Scan for the cell matching the given text and deliver its (x, y) coordinate at center. 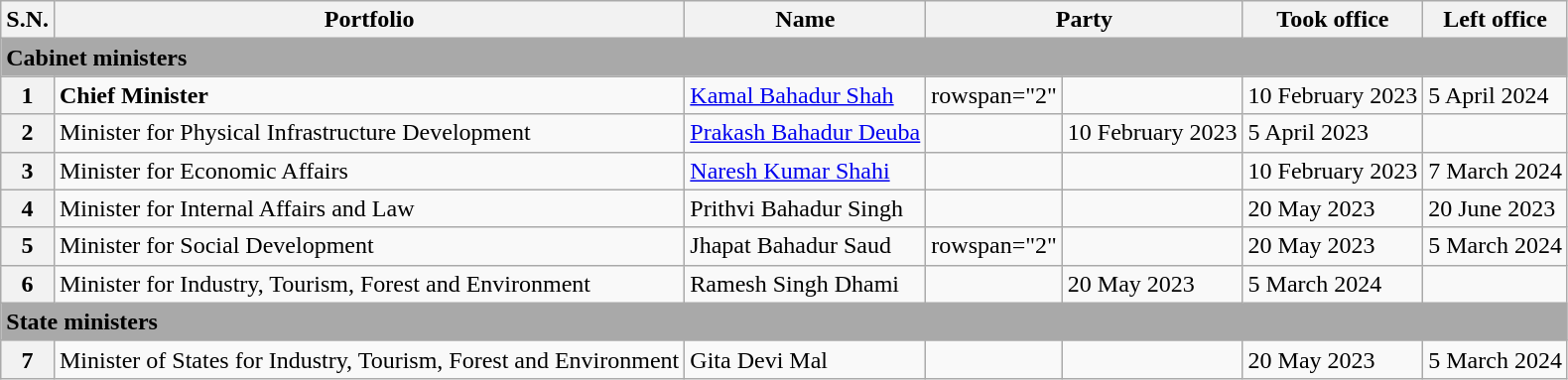
7 (28, 359)
6 (28, 284)
State ministers (784, 321)
2 (28, 133)
Prakash Bahadur Deuba (806, 133)
Gita Devi Mal (806, 359)
Party (1084, 20)
5 April 2024 (1496, 95)
Ramesh Singh Dhami (806, 284)
5 April 2023 (1333, 133)
3 (28, 171)
1 (28, 95)
5 (28, 246)
Minister for Social Development (369, 246)
Naresh Kumar Shahi (806, 171)
20 June 2023 (1496, 208)
Minister for Economic Affairs (369, 171)
4 (28, 208)
Minister for Physical Infrastructure Development (369, 133)
7 March 2024 (1496, 171)
Minister for Internal Affairs and Law (369, 208)
Minister for Industry, Tourism, Forest and Environment (369, 284)
Minister of States for Industry, Tourism, Forest and Environment (369, 359)
Prithvi Bahadur Singh (806, 208)
Chief Minister (369, 95)
Kamal Bahadur Shah (806, 95)
S.N. (28, 20)
Cabinet ministers (784, 58)
Took office (1333, 20)
Name (806, 20)
Left office (1496, 20)
Portfolio (369, 20)
Jhapat Bahadur Saud (806, 246)
